Provide the [X, Y] coordinate of the cell's center where the given text is located.  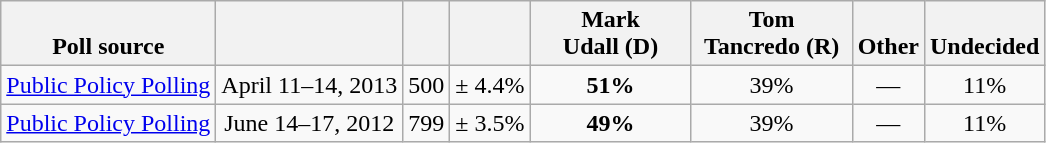
April 11–14, 2013 [310, 85]
MarkUdall (D) [610, 34]
± 4.4% [490, 85]
Undecided [984, 34]
799 [426, 123]
± 3.5% [490, 123]
51% [610, 85]
500 [426, 85]
June 14–17, 2012 [310, 123]
Poll source [108, 34]
TomTancredo (R) [772, 34]
49% [610, 123]
Other [888, 34]
